Identify which cell holds the provided text, then report its [x, y] central coordinate. 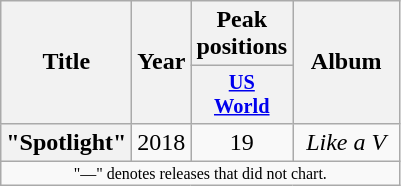
"Spotlight" [66, 142]
USWorld [242, 95]
Year [162, 62]
Title [66, 62]
"—" denotes releases that did not chart. [200, 174]
Album [346, 62]
Like a V [346, 142]
2018 [162, 142]
Peak positions [242, 34]
19 [242, 142]
